Pinpoint the cell where the given text exists, returning its [X, Y] midpoint coordinate. 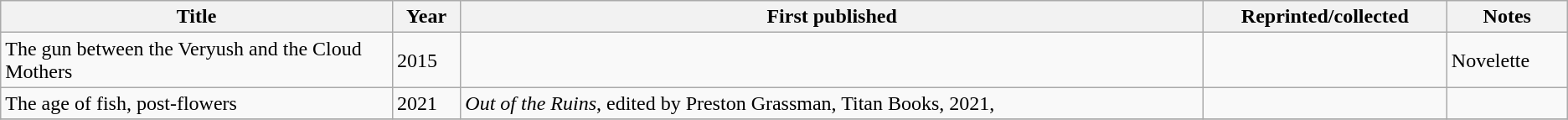
Title [197, 17]
Out of the Ruins, edited by Preston Grassman, Titan Books, 2021, [833, 103]
Year [426, 17]
2021 [426, 103]
Reprinted/collected [1325, 17]
Notes [1507, 17]
Novelette [1507, 60]
First published [833, 17]
The age of fish, post-flowers [197, 103]
The gun between the Veryush and the Cloud Mothers [197, 60]
2015 [426, 60]
